Return (X, Y) of the center of cell containing provided text 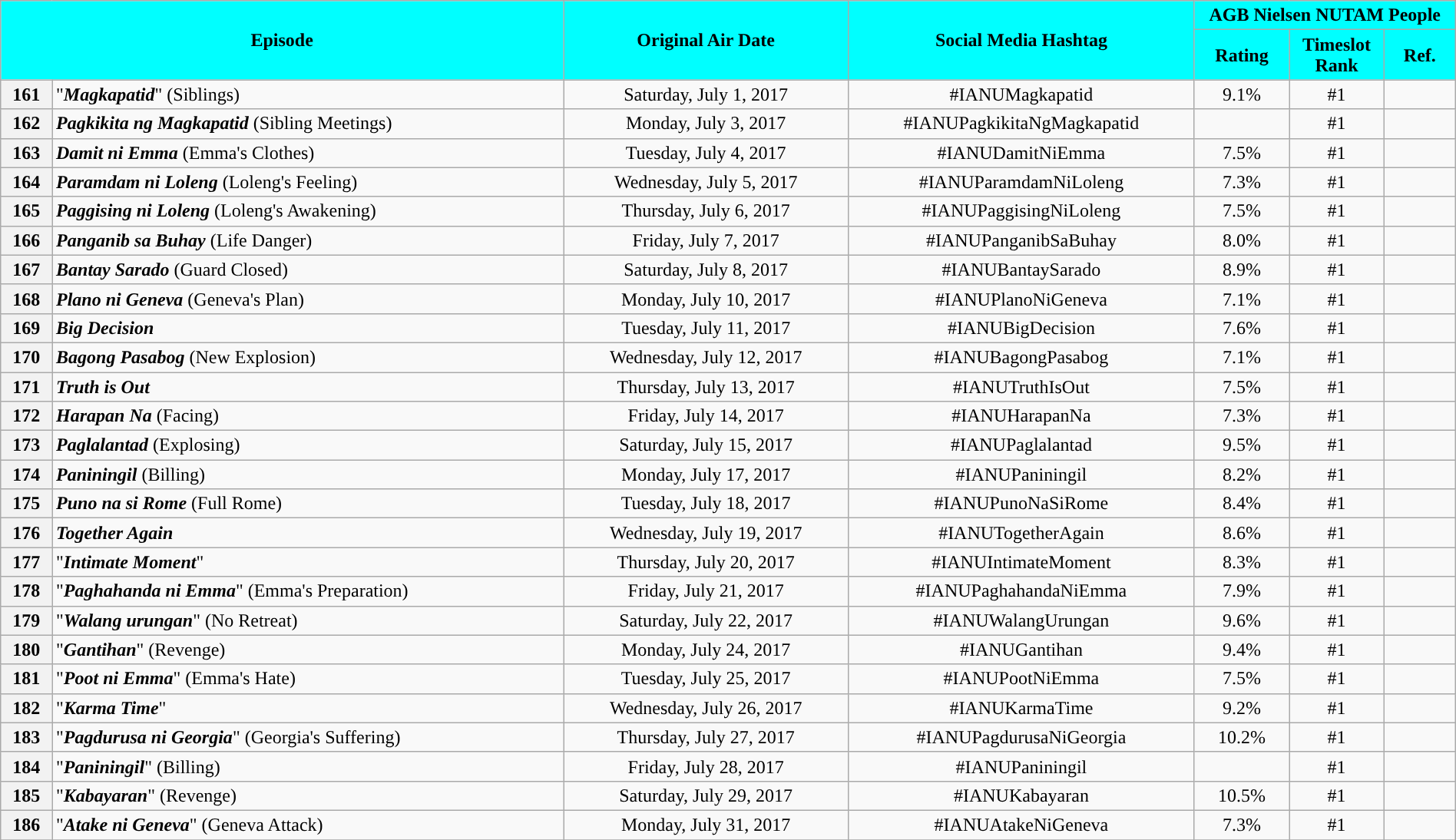
Saturday, July 8, 2017 (706, 270)
165 (26, 211)
#IANUTogetherAgain (1021, 533)
"Pagdurusa ni Georgia" (Georgia's Suffering) (308, 737)
Wednesday, July 19, 2017 (706, 533)
Saturday, July 1, 2017 (706, 94)
186 (26, 825)
9.1% (1242, 94)
Thursday, July 6, 2017 (706, 211)
175 (26, 504)
182 (26, 708)
Wednesday, July 12, 2017 (706, 357)
10.5% (1242, 795)
Monday, July 17, 2017 (706, 475)
Rating (1242, 55)
AGB Nielsen NUTAM People (1325, 15)
Bagong Pasabog (New Explosion) (308, 357)
#IANUMagkapatid (1021, 94)
185 (26, 795)
Social Media Hashtag (1021, 40)
#IANUPaggisingNiLoleng (1021, 211)
Monday, July 3, 2017 (706, 124)
9.2% (1242, 708)
#IANUHarapanNa (1021, 416)
#IANUPagkikitaNgMagkapatid (1021, 124)
177 (26, 562)
Wednesday, July 26, 2017 (706, 708)
"Intimate Moment" (308, 562)
#IANUBantaySarado (1021, 270)
166 (26, 240)
Paniningil (Billing) (308, 475)
171 (26, 386)
#IANUPanganibSaBuhay (1021, 240)
Tuesday, July 25, 2017 (706, 679)
#IANUPaghahandaNiEmma (1021, 591)
"Paghahanda ni Emma" (Emma's Preparation) (308, 591)
Thursday, July 13, 2017 (706, 386)
8.4% (1242, 504)
Saturday, July 15, 2017 (706, 445)
173 (26, 445)
Tuesday, July 11, 2017 (706, 328)
Truth is Out (308, 386)
178 (26, 591)
#IANUWalangUrungan (1021, 620)
#IANUGantihan (1021, 650)
Friday, July 21, 2017 (706, 591)
"Magkapatid" (Siblings) (308, 94)
8.9% (1242, 270)
#IANUDamitNiEmma (1021, 153)
#IANUPagdurusaNiGeorgia (1021, 737)
8.2% (1242, 475)
184 (26, 766)
Puno na si Rome (Full Rome) (308, 504)
168 (26, 299)
Plano ni Geneva (Geneva's Plan) (308, 299)
Paglalantad (Explosing) (308, 445)
"Atake ni Geneva" (Geneva Attack) (308, 825)
8.6% (1242, 533)
TimeslotRank (1337, 55)
Wednesday, July 5, 2017 (706, 182)
180 (26, 650)
167 (26, 270)
Tuesday, July 18, 2017 (706, 504)
#IANUKabayaran (1021, 795)
Thursday, July 27, 2017 (706, 737)
Bantay Sarado (Guard Closed) (308, 270)
181 (26, 679)
#IANUPaglalantad (1021, 445)
Friday, July 28, 2017 (706, 766)
163 (26, 153)
Thursday, July 20, 2017 (706, 562)
Saturday, July 22, 2017 (706, 620)
#IANUIntimateMoment (1021, 562)
183 (26, 737)
7.9% (1242, 591)
"Karma Time" (308, 708)
9.6% (1242, 620)
Damit ni Emma (Emma's Clothes) (308, 153)
172 (26, 416)
170 (26, 357)
#IANUAtakeNiGeneva (1021, 825)
Friday, July 7, 2017 (706, 240)
#IANUPunoNaSiRome (1021, 504)
161 (26, 94)
"Walang urungan" (No Retreat) (308, 620)
8.3% (1242, 562)
176 (26, 533)
Monday, July 24, 2017 (706, 650)
#IANUBigDecision (1021, 328)
#IANUTruthIsOut (1021, 386)
Episode (283, 40)
174 (26, 475)
Ref. (1419, 55)
#IANUKarmaTime (1021, 708)
#IANUPlanoNiGeneva (1021, 299)
Tuesday, July 4, 2017 (706, 153)
#IANUBagongPasabog (1021, 357)
8.0% (1242, 240)
#IANUParamdamNiLoleng (1021, 182)
"Kabayaran" (Revenge) (308, 795)
#IANUPootNiEmma (1021, 679)
"Paniningil" (Billing) (308, 766)
Big Decision (308, 328)
Friday, July 14, 2017 (706, 416)
"Poot ni Emma" (Emma's Hate) (308, 679)
Pagkikita ng Magkapatid (Sibling Meetings) (308, 124)
179 (26, 620)
Saturday, July 29, 2017 (706, 795)
Paggising ni Loleng (Loleng's Awakening) (308, 211)
Together Again (308, 533)
162 (26, 124)
7.6% (1242, 328)
10.2% (1242, 737)
Harapan Na (Facing) (308, 416)
9.4% (1242, 650)
9.5% (1242, 445)
Monday, July 10, 2017 (706, 299)
164 (26, 182)
Original Air Date (706, 40)
Paramdam ni Loleng (Loleng's Feeling) (308, 182)
Panganib sa Buhay (Life Danger) (308, 240)
"Gantihan" (Revenge) (308, 650)
Monday, July 31, 2017 (706, 825)
169 (26, 328)
